Scan for the cell matching the given text and deliver its [x, y] coordinate at center. 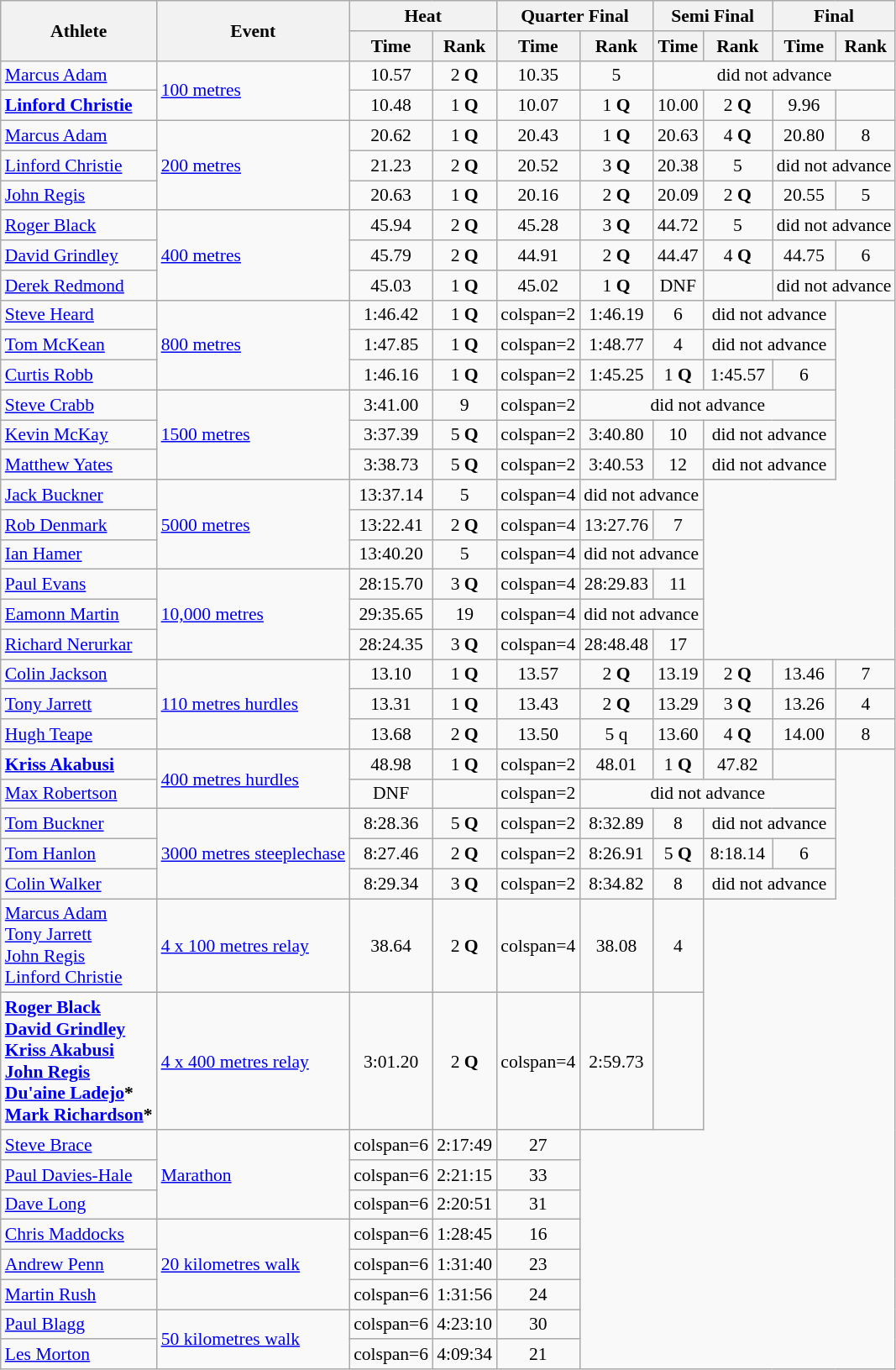
33 [537, 1175]
45.94 [391, 226]
10.48 [391, 106]
1:31:40 [464, 1265]
28:48.48 [616, 644]
8:26.91 [616, 854]
1:46.16 [391, 375]
1:28:45 [464, 1235]
Eamonn Martin [79, 615]
200 metres [254, 166]
Curtis Robb [79, 375]
20 kilometres walk [254, 1265]
19 [464, 615]
13:22.41 [391, 525]
30 [537, 1325]
48.98 [391, 764]
4:09:34 [464, 1355]
Colin Walker [79, 884]
Paul Davies-Hale [79, 1175]
16 [537, 1235]
Colin Jackson [79, 675]
1:31:56 [464, 1294]
9.96 [804, 106]
10.35 [537, 76]
1:45.57 [737, 375]
1:46.42 [391, 315]
3000 metres steeplechase [254, 853]
13.46 [804, 675]
Roger Black [79, 226]
2:17:49 [464, 1145]
48.01 [616, 764]
13.10 [391, 675]
Steve Heard [79, 315]
1:46.19 [616, 315]
11 [679, 585]
Andrew Penn [79, 1265]
Derek Redmond [79, 286]
5 q [616, 734]
110 metres hurdles [254, 704]
5000 metres [254, 524]
Final [835, 16]
1:47.85 [391, 345]
45.28 [537, 226]
800 metres [254, 344]
13.57 [537, 675]
David Grindley [79, 255]
13.50 [537, 734]
10.00 [679, 106]
Tom Hanlon [79, 854]
Tony Jarrett [79, 705]
38.08 [616, 946]
Kevin McKay [79, 435]
3:37.39 [391, 435]
400 metres hurdles [254, 779]
Quarter Final [574, 16]
13:27.76 [616, 525]
27 [537, 1145]
45.79 [391, 255]
21 [537, 1355]
Steve Crabb [79, 405]
3:41.00 [391, 405]
Kriss Akabusi [79, 764]
50 kilometres walk [254, 1339]
Dave Long [79, 1205]
Ian Hamer [79, 554]
44.75 [804, 255]
Paul Evans [79, 585]
4:23:10 [464, 1325]
Paul Blagg [79, 1325]
Max Robertson [79, 794]
13.26 [804, 705]
23 [537, 1265]
20.38 [679, 165]
Semi Final [713, 16]
20.52 [537, 165]
Richard Nerurkar [79, 644]
4 x 100 metres relay [254, 946]
13:40.20 [391, 554]
10.57 [391, 76]
Jack Buckner [79, 495]
45.02 [537, 286]
8:28.36 [391, 824]
8:18.14 [737, 854]
3:01.20 [391, 1062]
24 [537, 1294]
Tom McKean [79, 345]
Heat [423, 16]
Martin Rush [79, 1294]
10,000 metres [254, 615]
Marathon [254, 1174]
Steve Brace [79, 1145]
13.68 [391, 734]
17 [679, 644]
13.19 [679, 675]
2:20:51 [464, 1205]
20.55 [804, 196]
8:34.82 [616, 884]
Matthew Yates [79, 465]
44.91 [537, 255]
45.03 [391, 286]
44.47 [679, 255]
20.62 [391, 136]
3:40.53 [616, 465]
1:48.77 [616, 345]
Rob Denmark [79, 525]
1:45.25 [616, 375]
3:38.73 [391, 465]
Athlete [79, 30]
28:15.70 [391, 585]
100 metres [254, 91]
8:29.34 [391, 884]
20.09 [679, 196]
Les Morton [79, 1355]
28:24.35 [391, 644]
2:59.73 [616, 1062]
Event [254, 30]
400 metres [254, 255]
20.43 [537, 136]
47.82 [737, 764]
Hugh Teape [79, 734]
9 [464, 405]
3:40.80 [616, 435]
8:32.89 [616, 824]
28:29.83 [616, 585]
20.16 [537, 196]
13:37.14 [391, 495]
12 [679, 465]
13.29 [679, 705]
13.60 [679, 734]
38.64 [391, 946]
Marcus AdamTony JarrettJohn RegisLinford Christie [79, 946]
2:21:15 [464, 1175]
Tom Buckner [79, 824]
14.00 [804, 734]
8:27.46 [391, 854]
John Regis [79, 196]
21.23 [391, 165]
10 [679, 435]
20.80 [804, 136]
4 x 400 metres relay [254, 1062]
13.43 [537, 705]
10.07 [537, 106]
Roger BlackDavid GrindleyKriss AkabusiJohn RegisDu'aine Ladejo*Mark Richardson* [79, 1062]
Chris Maddocks [79, 1235]
31 [537, 1205]
13.31 [391, 705]
1500 metres [254, 435]
44.72 [679, 226]
29:35.65 [391, 615]
